Search for the cell housing the specified text and yield its [x, y] center coordinate. 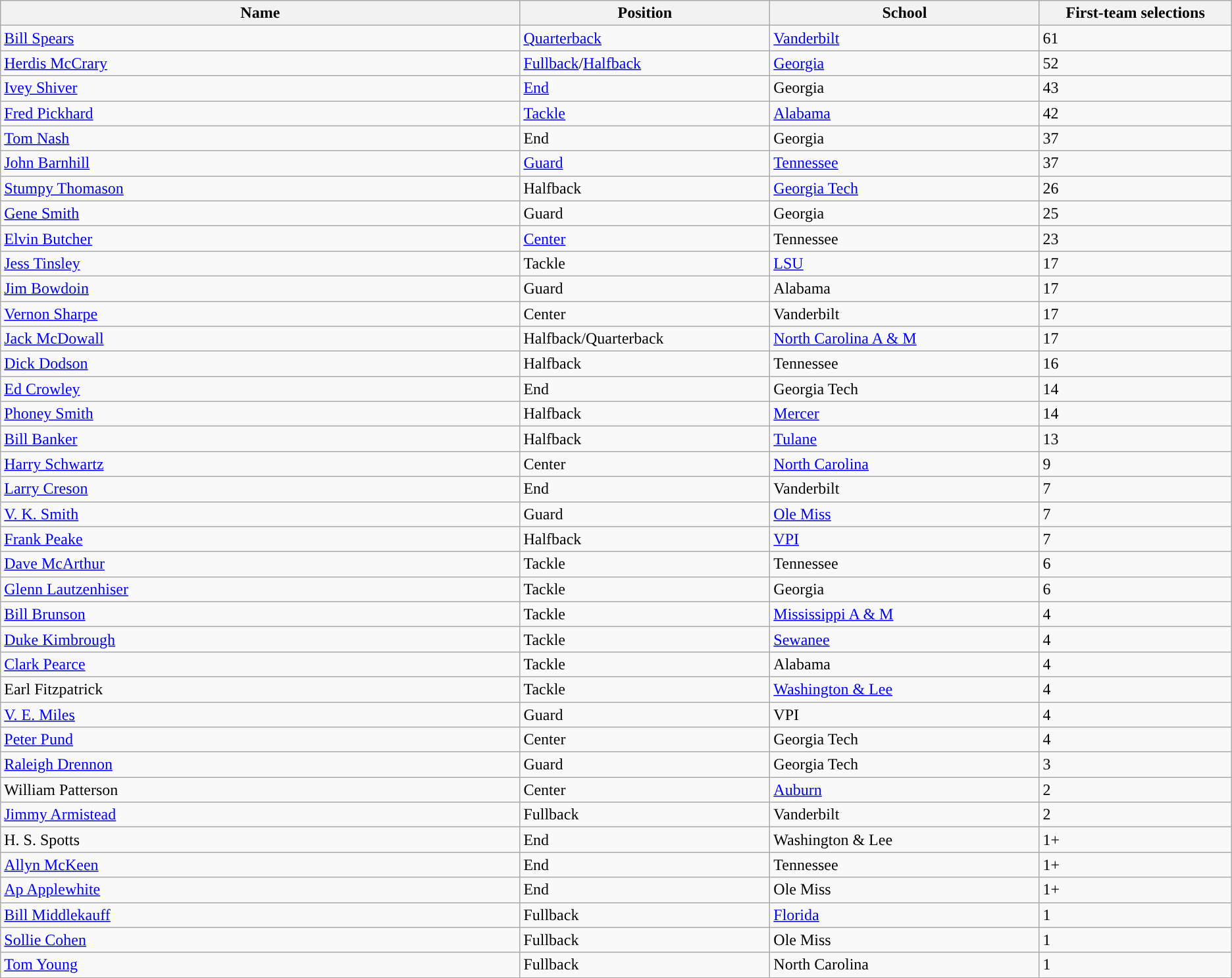
3 [1135, 765]
Stumpy Thomason [261, 188]
Clark Pearce [261, 664]
First-team selections [1135, 13]
25 [1135, 213]
Larry Creson [261, 489]
Jim Bowdoin [261, 288]
Ed Crowley [261, 389]
Phoney Smith [261, 414]
Sewanee [904, 639]
Peter Pund [261, 740]
Raleigh Drennon [261, 765]
Harry Schwartz [261, 464]
School [904, 13]
William Patterson [261, 790]
Bill Spears [261, 38]
Gene Smith [261, 213]
23 [1135, 238]
Vernon Sharpe [261, 314]
16 [1135, 364]
Duke Kimbrough [261, 639]
13 [1135, 439]
John Barnhill [261, 163]
Dave McArthur [261, 564]
Quarterback [645, 38]
Ap Applewhite [261, 890]
Jack McDowall [261, 339]
Jimmy Armistead [261, 815]
26 [1135, 188]
Halfback/Quarterback [645, 339]
Fullback/Halfback [645, 63]
Name [261, 13]
Earl Fitzpatrick [261, 689]
Frank Peake [261, 539]
North Carolina A & M [904, 339]
Sollie Cohen [261, 940]
52 [1135, 63]
Elvin Butcher [261, 238]
Tom Young [261, 965]
H. S. Spotts [261, 840]
Jess Tinsley [261, 263]
Mississippi A & M [904, 614]
Bill Banker [261, 439]
Position [645, 13]
Tulane [904, 439]
42 [1135, 113]
Auburn [904, 790]
61 [1135, 38]
Florida [904, 915]
V. E. Miles [261, 714]
Herdis McCrary [261, 63]
LSU [904, 263]
Glenn Lautzenhiser [261, 589]
Mercer [904, 414]
Bill Middlekauff [261, 915]
Allyn McKeen [261, 865]
Fred Pickhard [261, 113]
Bill Brunson [261, 614]
Dick Dodson [261, 364]
Tom Nash [261, 138]
V. K. Smith [261, 514]
Ivey Shiver [261, 88]
9 [1135, 464]
43 [1135, 88]
